Search for the cell housing the specified text and yield its (x, y) center coordinate. 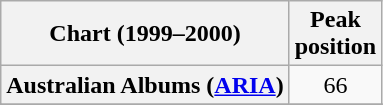
Australian Albums (ARIA) (145, 85)
Peakposition (335, 34)
Chart (1999–2000) (145, 34)
66 (335, 85)
